Extract the [X, Y] coordinate from the center of the cell holding the provided text.  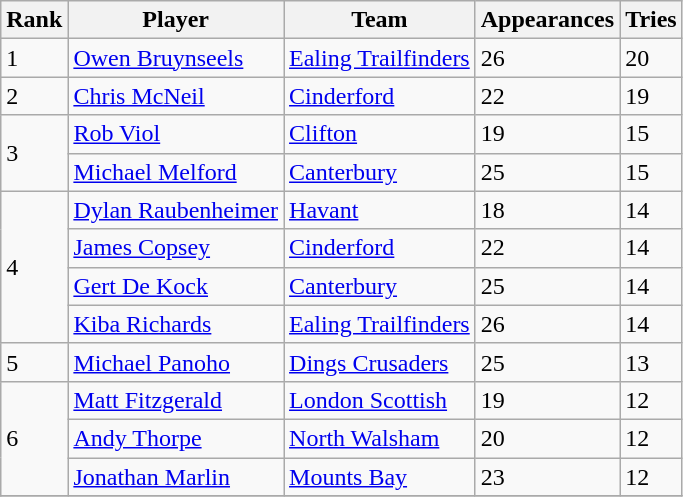
London Scottish [380, 400]
13 [652, 362]
Gert De Kock [176, 286]
Dylan Raubenheimer [176, 210]
Rank [34, 20]
Clifton [380, 134]
Rob Viol [176, 134]
4 [34, 267]
Dings Crusaders [380, 362]
1 [34, 58]
James Copsey [176, 248]
Appearances [547, 20]
North Walsham [380, 438]
Havant [380, 210]
Matt Fitzgerald [176, 400]
Team [380, 20]
Jonathan Marlin [176, 477]
Michael Melford [176, 172]
3 [34, 153]
5 [34, 362]
18 [547, 210]
23 [547, 477]
Michael Panoho [176, 362]
2 [34, 96]
Chris McNeil [176, 96]
6 [34, 438]
Owen Bruynseels [176, 58]
Tries [652, 20]
Mounts Bay [380, 477]
Player [176, 20]
Kiba Richards [176, 324]
Andy Thorpe [176, 438]
